Locate the cell with the specified text and output its (x, y) center coordinate. 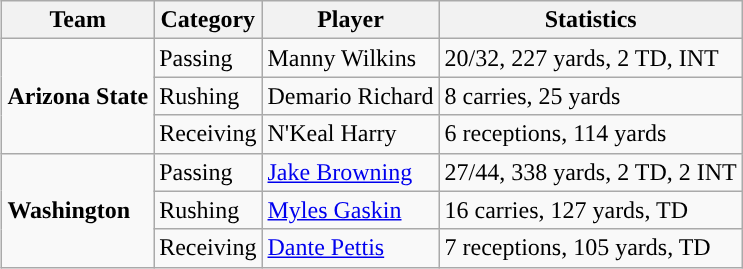
Arizona State (78, 96)
Manny Wilkins (350, 58)
7 receptions, 105 yards, TD (590, 248)
Washington (78, 210)
6 receptions, 114 yards (590, 134)
8 carries, 25 yards (590, 96)
Statistics (590, 20)
N'Keal Harry (350, 134)
16 carries, 127 yards, TD (590, 210)
Jake Browning (350, 172)
Dante Pettis (350, 248)
27/44, 338 yards, 2 TD, 2 INT (590, 172)
Myles Gaskin (350, 210)
Player (350, 20)
20/32, 227 yards, 2 TD, INT (590, 58)
Category (208, 20)
Team (78, 20)
Demario Richard (350, 96)
